Detect which cell encompasses the target text, then output its (X, Y) center coordinate. 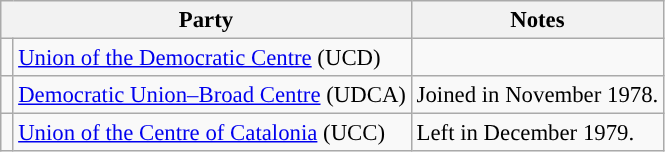
Party (206, 20)
Notes (537, 20)
Joined in November 1978. (537, 95)
Union of the Centre of Catalonia (UCC) (212, 133)
Democratic Union–Broad Centre (UDCA) (212, 95)
Union of the Democratic Centre (UCD) (212, 58)
Left in December 1979. (537, 133)
